For the text-containing cell, return its midpoint in (X, Y) coordinate format. 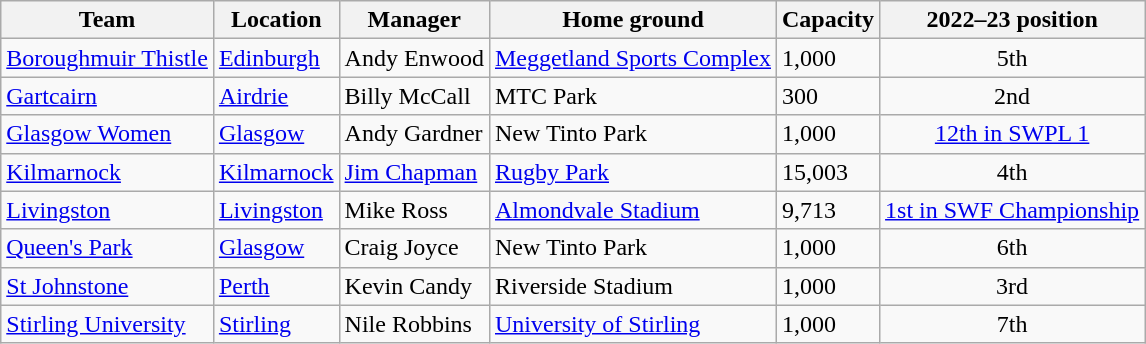
9,713 (828, 210)
Location (276, 20)
Airdrie (276, 96)
4th (1012, 172)
300 (828, 96)
15,003 (828, 172)
2nd (1012, 96)
Jim Chapman (414, 172)
St Johnstone (108, 286)
12th in SWPL 1 (1012, 134)
6th (1012, 248)
Home ground (632, 20)
Stirling (276, 324)
Mike Ross (414, 210)
Queen's Park (108, 248)
Andy Enwood (414, 58)
Kevin Candy (414, 286)
1st in SWF Championship (1012, 210)
Manager (414, 20)
3rd (1012, 286)
Edinburgh (276, 58)
Andy Gardner (414, 134)
Capacity (828, 20)
Meggetland Sports Complex (632, 58)
7th (1012, 324)
Rugby Park (632, 172)
Nile Robbins (414, 324)
MTC Park (632, 96)
2022–23 position (1012, 20)
Team (108, 20)
Perth (276, 286)
Almondvale Stadium (632, 210)
Glasgow Women (108, 134)
University of Stirling (632, 324)
5th (1012, 58)
Boroughmuir Thistle (108, 58)
Gartcairn (108, 96)
Craig Joyce (414, 248)
Billy McCall (414, 96)
Stirling University (108, 324)
Riverside Stadium (632, 286)
